Pinpoint the cell where the given text exists, returning its (X, Y) midpoint coordinate. 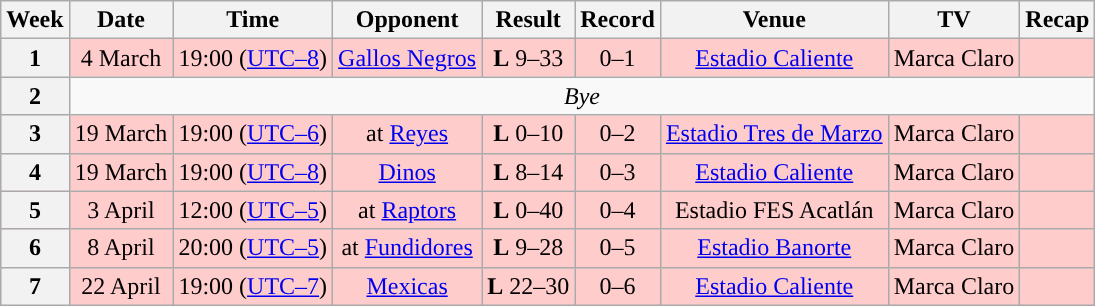
19:00 (UTC–7) (253, 286)
4 March (121, 58)
0–3 (618, 172)
20:00 (UTC–5) (253, 248)
Record (618, 20)
Bye (582, 96)
8 April (121, 248)
3 (35, 134)
L 8–14 (528, 172)
Gallos Negros (408, 58)
0–2 (618, 134)
Estadio Banorte (774, 248)
Time (253, 20)
Week (35, 20)
L 0–40 (528, 210)
Recap (1058, 20)
7 (35, 286)
0–5 (618, 248)
1 (35, 58)
12:00 (UTC–5) (253, 210)
Mexicas (408, 286)
at Fundidores (408, 248)
Estadio Tres de Marzo (774, 134)
Venue (774, 20)
6 (35, 248)
3 April (121, 210)
19:00 (UTC–6) (253, 134)
L 9–33 (528, 58)
0–1 (618, 58)
0–6 (618, 286)
L 9–28 (528, 248)
L 0–10 (528, 134)
22 April (121, 286)
at Raptors (408, 210)
Result (528, 20)
2 (35, 96)
TV (954, 20)
at Reyes (408, 134)
5 (35, 210)
L 22–30 (528, 286)
Dinos (408, 172)
Opponent (408, 20)
4 (35, 172)
0–4 (618, 210)
Date (121, 20)
Estadio FES Acatlán (774, 210)
